Capture the cell that displays the provided text and extract its (x, y) central coordinate. 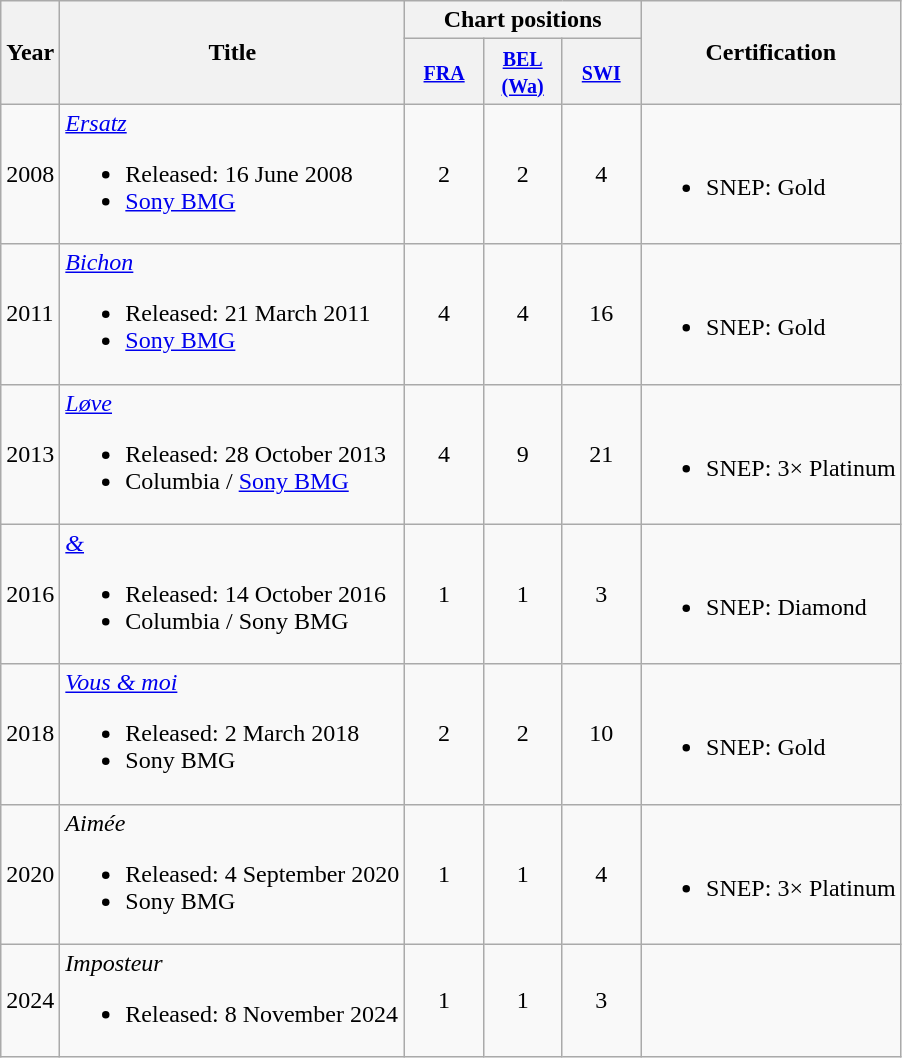
SWI (602, 72)
AiméeReleased: 4 September 2020Sony BMG (232, 874)
FRA (444, 72)
BEL (Wa) (522, 72)
2024 (30, 1000)
SNEP: Diamond (770, 594)
21 (602, 454)
BichonReleased: 21 March 2011Sony BMG (232, 314)
ErsatzReleased: 16 June 2008Sony BMG (232, 174)
Vous & moiReleased: 2 March 2018Sony BMG (232, 734)
10 (602, 734)
Title (232, 52)
2020 (30, 874)
Year (30, 52)
2008 (30, 174)
ImposteurReleased: 8 November 2024 (232, 1000)
2013 (30, 454)
2016 (30, 594)
16 (602, 314)
9 (522, 454)
LøveReleased: 28 October 2013Columbia / Sony BMG (232, 454)
Chart positions (523, 20)
Certification (770, 52)
&Released: 14 October 2016Columbia / Sony BMG (232, 594)
2011 (30, 314)
2018 (30, 734)
